Locate the cell with the specified text and output its (x, y) center coordinate. 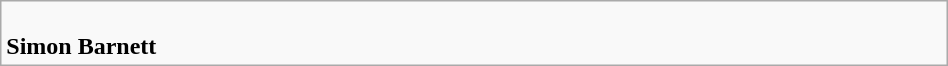
Simon Barnett (474, 34)
